Provide the [x, y] coordinate of the cell's center where the given text is located.  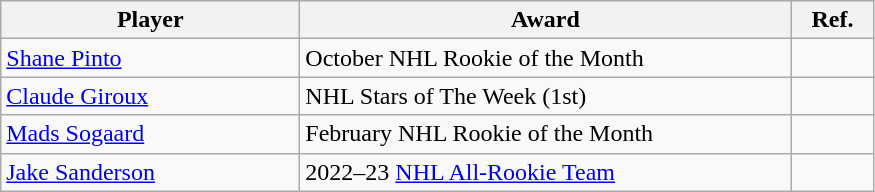
Shane Pinto [150, 58]
2022–23 NHL All-Rookie Team [546, 172]
Player [150, 20]
Award [546, 20]
February NHL Rookie of the Month [546, 134]
Jake Sanderson [150, 172]
October NHL Rookie of the Month [546, 58]
NHL Stars of The Week (1st) [546, 96]
Mads Sogaard [150, 134]
Claude Giroux [150, 96]
Ref. [832, 20]
